Return (x, y) of the center of cell containing provided text 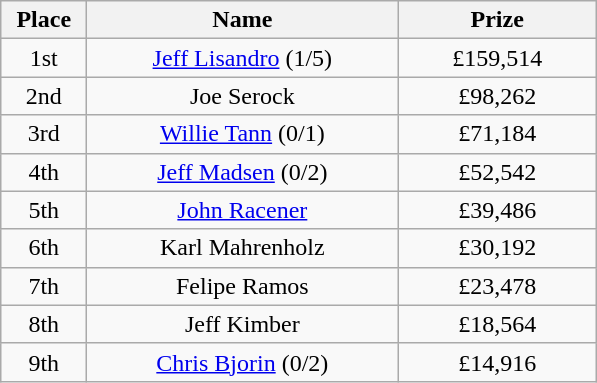
Prize (498, 20)
5th (44, 210)
John Racener (242, 210)
6th (44, 248)
1st (44, 58)
7th (44, 286)
3rd (44, 134)
9th (44, 362)
8th (44, 324)
Name (242, 20)
Jeff Madsen (0/2) (242, 172)
4th (44, 172)
£30,192 (498, 248)
£52,542 (498, 172)
£71,184 (498, 134)
Karl Mahrenholz (242, 248)
Place (44, 20)
£39,486 (498, 210)
Felipe Ramos (242, 286)
Jeff Kimber (242, 324)
Chris Bjorin (0/2) (242, 362)
£14,916 (498, 362)
£18,564 (498, 324)
Willie Tann (0/1) (242, 134)
2nd (44, 96)
Joe Serock (242, 96)
£23,478 (498, 286)
£159,514 (498, 58)
£98,262 (498, 96)
Jeff Lisandro (1/5) (242, 58)
